Return (X, Y) of the center of cell containing provided text 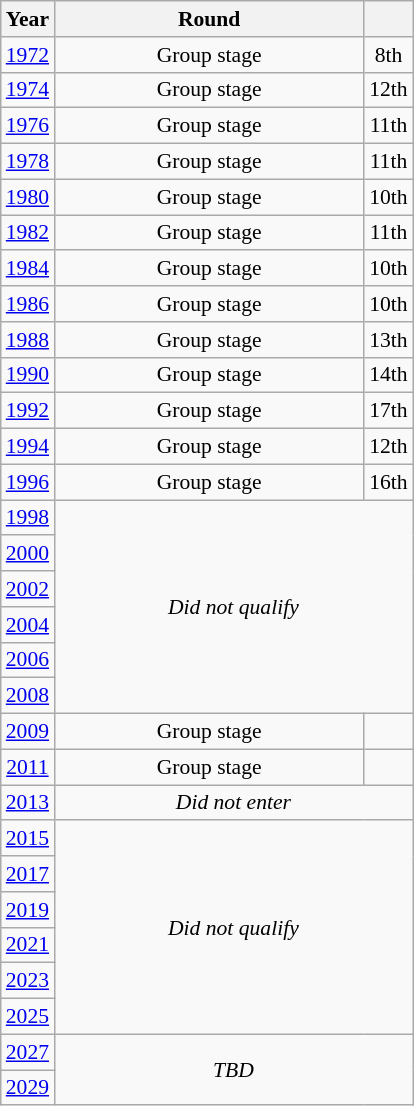
2025 (28, 1017)
Round (209, 19)
1974 (28, 90)
2013 (28, 803)
14th (388, 375)
2002 (28, 589)
1972 (28, 55)
13th (388, 340)
1978 (28, 162)
1982 (28, 233)
1992 (28, 411)
2021 (28, 945)
1986 (28, 304)
2011 (28, 767)
1976 (28, 126)
2006 (28, 660)
2004 (28, 625)
17th (388, 411)
1998 (28, 518)
2019 (28, 910)
2017 (28, 874)
1994 (28, 447)
2000 (28, 554)
2027 (28, 1052)
1988 (28, 340)
2023 (28, 981)
Did not enter (234, 803)
1996 (28, 482)
2009 (28, 732)
2015 (28, 839)
1980 (28, 197)
1984 (28, 269)
2008 (28, 696)
Year (28, 19)
16th (388, 482)
TBD (234, 1070)
1990 (28, 375)
2029 (28, 1088)
8th (388, 55)
